Scan for the cell matching the given text and deliver its [x, y] coordinate at center. 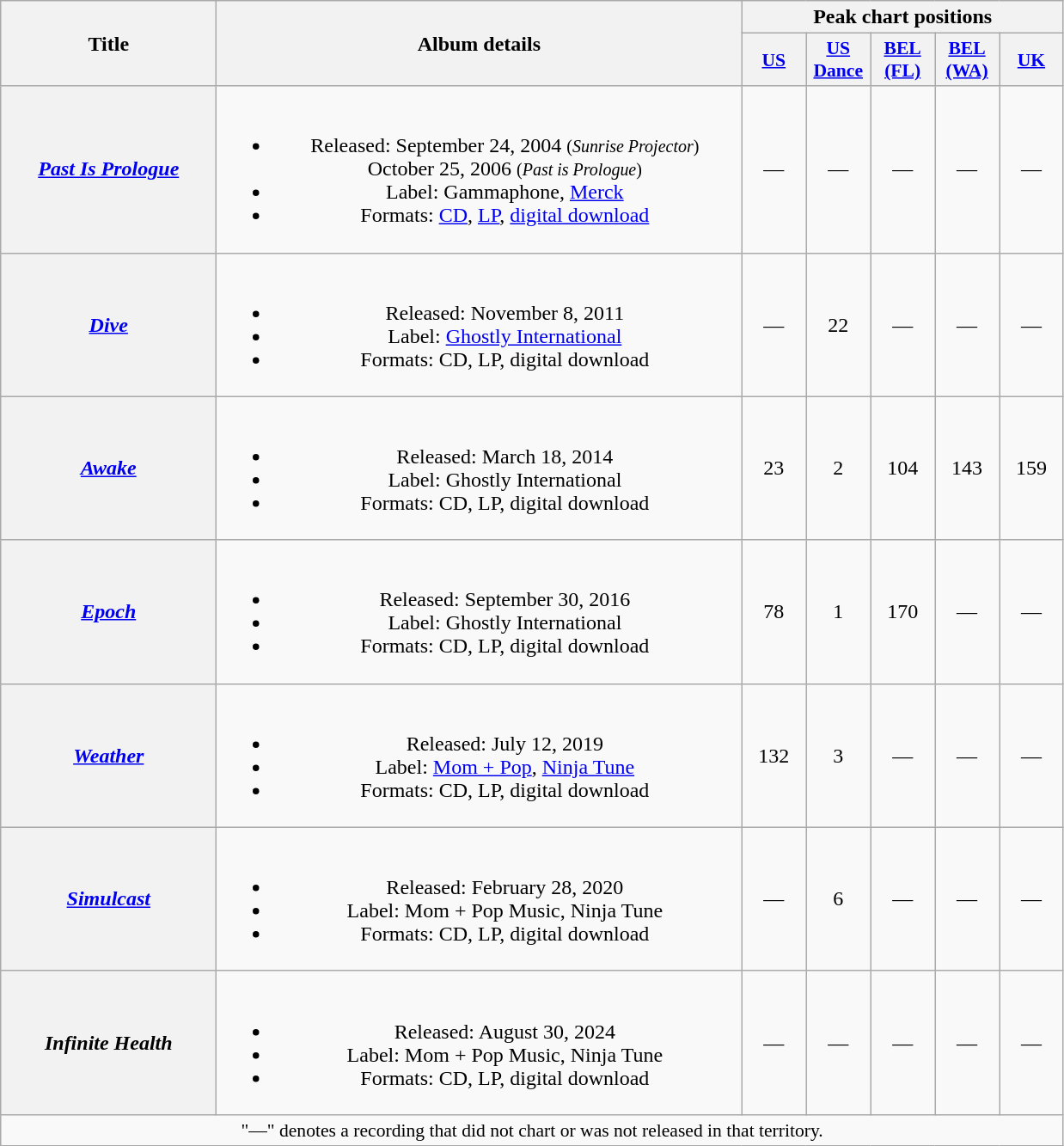
3 [839, 755]
Released: July 12, 2019Label: Mom + Pop, Ninja TuneFormats: CD, LP, digital download [480, 755]
Released: March 18, 2014Label: Ghostly InternationalFormats: CD, LP, digital download [480, 468]
BEL(FL) [902, 60]
22 [839, 325]
Released: September 24, 2004 (Sunrise Projector)October 25, 2006 (Past is Prologue)Label: Gammaphone, MerckFormats: CD, LP, digital download [480, 169]
Album details [480, 43]
US [774, 60]
6 [839, 899]
Epoch [108, 612]
Infinite Health [108, 1042]
Released: September 30, 2016Label: Ghostly InternationalFormats: CD, LP, digital download [480, 612]
BEL(WA) [968, 60]
2 [839, 468]
Past Is Prologue [108, 169]
23 [774, 468]
Released: November 8, 2011Label: Ghostly InternationalFormats: CD, LP, digital download [480, 325]
Simulcast [108, 899]
Released: August 30, 2024Label: Mom + Pop Music, Ninja TuneFormats: CD, LP, digital download [480, 1042]
1 [839, 612]
Title [108, 43]
Peak chart positions [902, 17]
170 [902, 612]
159 [1031, 468]
Weather [108, 755]
104 [902, 468]
132 [774, 755]
143 [968, 468]
USDance [839, 60]
Released: February 28, 2020Label: Mom + Pop Music, Ninja TuneFormats: CD, LP, digital download [480, 899]
78 [774, 612]
"—" denotes a recording that did not chart or was not released in that territory. [533, 1130]
Awake [108, 468]
Dive [108, 325]
UK [1031, 60]
